Find where the given text appears and provide that cell's center as [X, Y] coordinate. 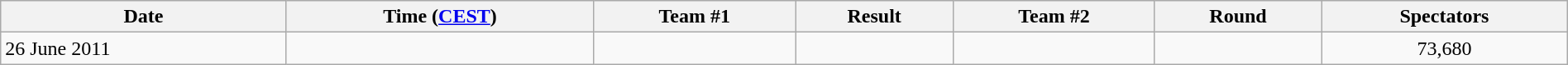
26 June 2011 [144, 48]
Result [875, 17]
73,680 [1445, 48]
Team #2 [1054, 17]
Team #1 [695, 17]
Spectators [1445, 17]
Time (CEST) [440, 17]
Date [144, 17]
Round [1237, 17]
